Find where the given text appears and provide that cell's center as [X, Y] coordinate. 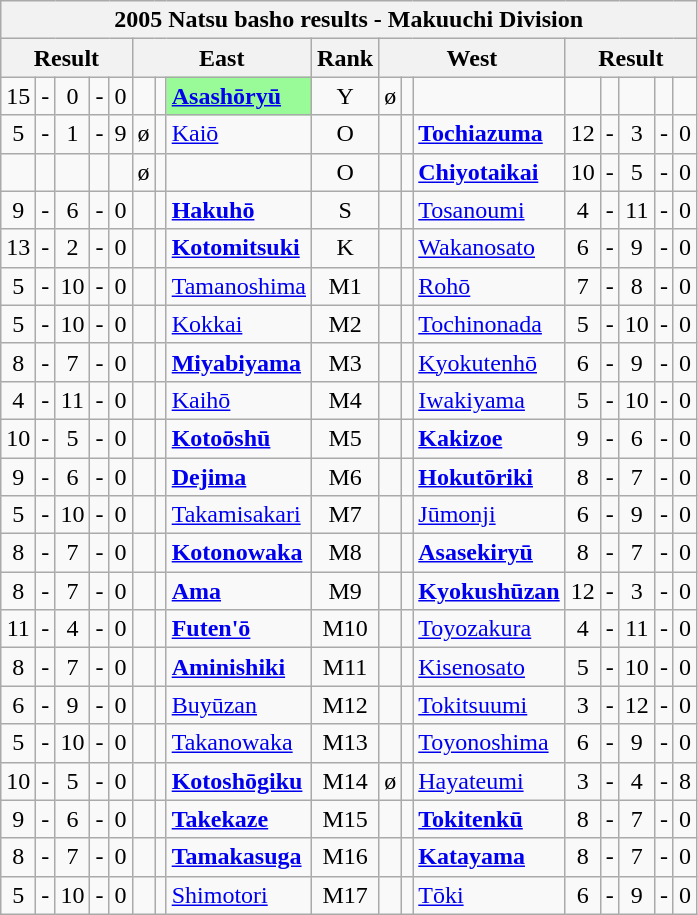
Tamanoshima [238, 286]
Kaihō [238, 400]
M14 [346, 781]
Chiyotaikai [489, 172]
Tokitsuumi [489, 705]
Kotomitsuki [238, 248]
M9 [346, 591]
M1 [346, 286]
Toyozakura [489, 629]
East [222, 58]
Kakizoe [489, 438]
Tosanoumi [489, 210]
M8 [346, 553]
2 [72, 248]
Asashōryū [238, 96]
Tochiazuma [489, 134]
Y [346, 96]
M15 [346, 819]
Miyabiyama [238, 362]
Kyokutenhō [489, 362]
Buyūzan [238, 705]
M13 [346, 743]
Tochinonada [489, 324]
Tamakasuga [238, 857]
Jūmonji [489, 515]
2005 Natsu basho results - Makuuchi Division [349, 20]
Wakanosato [489, 248]
Takekaze [238, 819]
Asasekiryū [489, 553]
Hakuhō [238, 210]
M7 [346, 515]
13 [18, 248]
West [472, 58]
M11 [346, 667]
M10 [346, 629]
15 [18, 96]
M17 [346, 895]
K [346, 248]
M5 [346, 438]
Kotoshōgiku [238, 781]
Tōki [489, 895]
1 [72, 134]
Tokitenkū [489, 819]
Dejima [238, 477]
Kyokushūzan [489, 591]
Ama [238, 591]
Shimotori [238, 895]
Futen'ō [238, 629]
Takamisakari [238, 515]
Kotonowaka [238, 553]
Aminishiki [238, 667]
Toyonoshima [489, 743]
Iwakiyama [489, 400]
M3 [346, 362]
M2 [346, 324]
Takanowaka [238, 743]
Hayateumi [489, 781]
Rohō [489, 286]
Katayama [489, 857]
M16 [346, 857]
Rank [346, 58]
S [346, 210]
Kotoōshū [238, 438]
Hokutōriki [489, 477]
M12 [346, 705]
M6 [346, 477]
M4 [346, 400]
Kokkai [238, 324]
Kisenosato [489, 667]
Kaiō [238, 134]
